For the text-containing cell, return its midpoint in [X, Y] coordinate format. 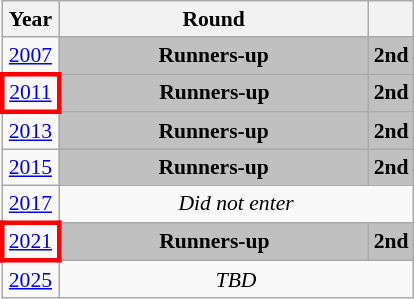
2011 [30, 94]
Round [214, 19]
2007 [30, 56]
Year [30, 19]
Did not enter [236, 204]
2013 [30, 132]
TBD [236, 280]
2021 [30, 242]
2025 [30, 280]
2017 [30, 204]
2015 [30, 168]
